Detect which cell encompasses the target text, then output its (X, Y) center coordinate. 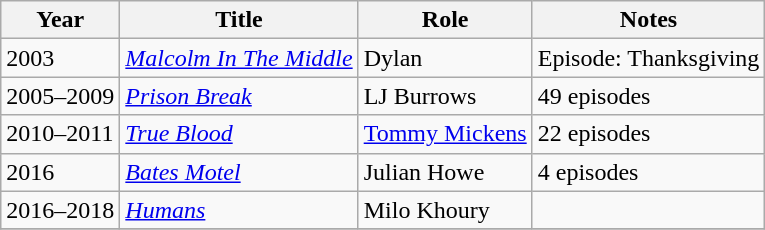
Notes (648, 20)
True Blood (239, 134)
Prison Break (239, 96)
22 episodes (648, 134)
Episode: Thanksgiving (648, 58)
2016–2018 (60, 210)
Milo Khoury (445, 210)
Julian Howe (445, 172)
2016 (60, 172)
49 episodes (648, 96)
2010–2011 (60, 134)
4 episodes (648, 172)
Bates Motel (239, 172)
2003 (60, 58)
Year (60, 20)
Role (445, 20)
LJ Burrows (445, 96)
Title (239, 20)
2005–2009 (60, 96)
Dylan (445, 58)
Tommy Mickens (445, 134)
Humans (239, 210)
Malcolm In The Middle (239, 58)
